Provide the [x, y] coordinate of the cell's center where the given text is located.  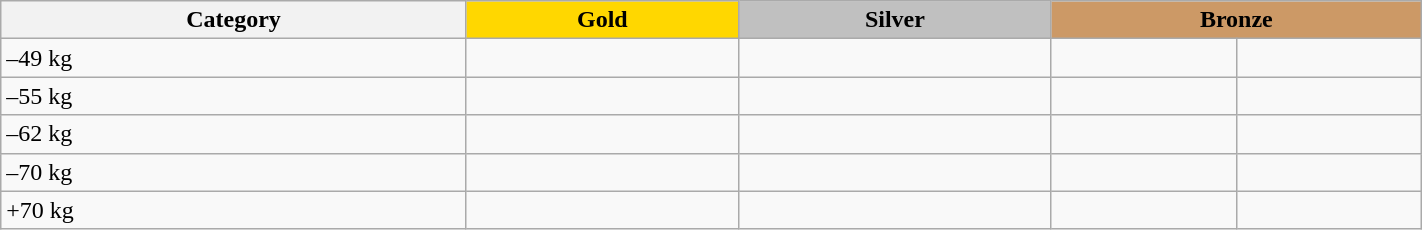
Gold [602, 20]
Silver [894, 20]
–62 kg [234, 134]
–70 kg [234, 172]
–49 kg [234, 58]
Bronze [1236, 20]
Category [234, 20]
–55 kg [234, 96]
+70 kg [234, 210]
